Identify which cell holds the provided text, then report its [x, y] central coordinate. 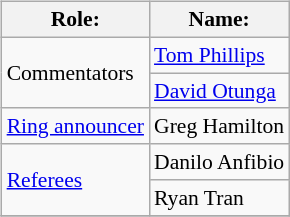
Tom Phillips [219, 55]
David Otunga [219, 91]
Name: [219, 20]
Referees [76, 180]
Greg Hamilton [219, 126]
Danilo Anfibio [219, 162]
Ryan Tran [219, 198]
Commentators [76, 72]
Ring announcer [76, 126]
Role: [76, 20]
